Detect which cell encompasses the target text, then output its (X, Y) center coordinate. 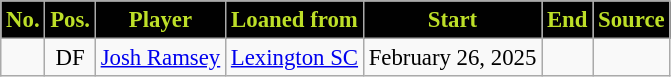
Player (160, 20)
Start (452, 20)
No. (23, 20)
Pos. (70, 20)
Lexington SC (295, 58)
DF (70, 58)
Loaned from (295, 20)
End (568, 20)
February 26, 2025 (452, 58)
Josh Ramsey (160, 58)
Source (632, 20)
